Identify which cell holds the provided text, then report its [x, y] central coordinate. 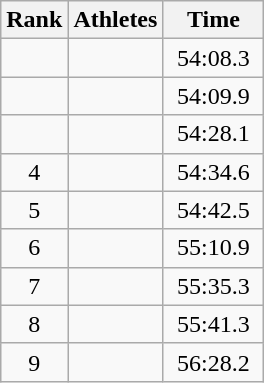
55:41.3 [214, 324]
8 [34, 324]
55:35.3 [214, 286]
Rank [34, 20]
6 [34, 248]
54:42.5 [214, 210]
7 [34, 286]
54:08.3 [214, 58]
55:10.9 [214, 248]
Athletes [116, 20]
56:28.2 [214, 362]
4 [34, 172]
9 [34, 362]
Time [214, 20]
5 [34, 210]
54:34.6 [214, 172]
54:09.9 [214, 96]
54:28.1 [214, 134]
